Provide the [x, y] coordinate of the cell's center where the given text is located.  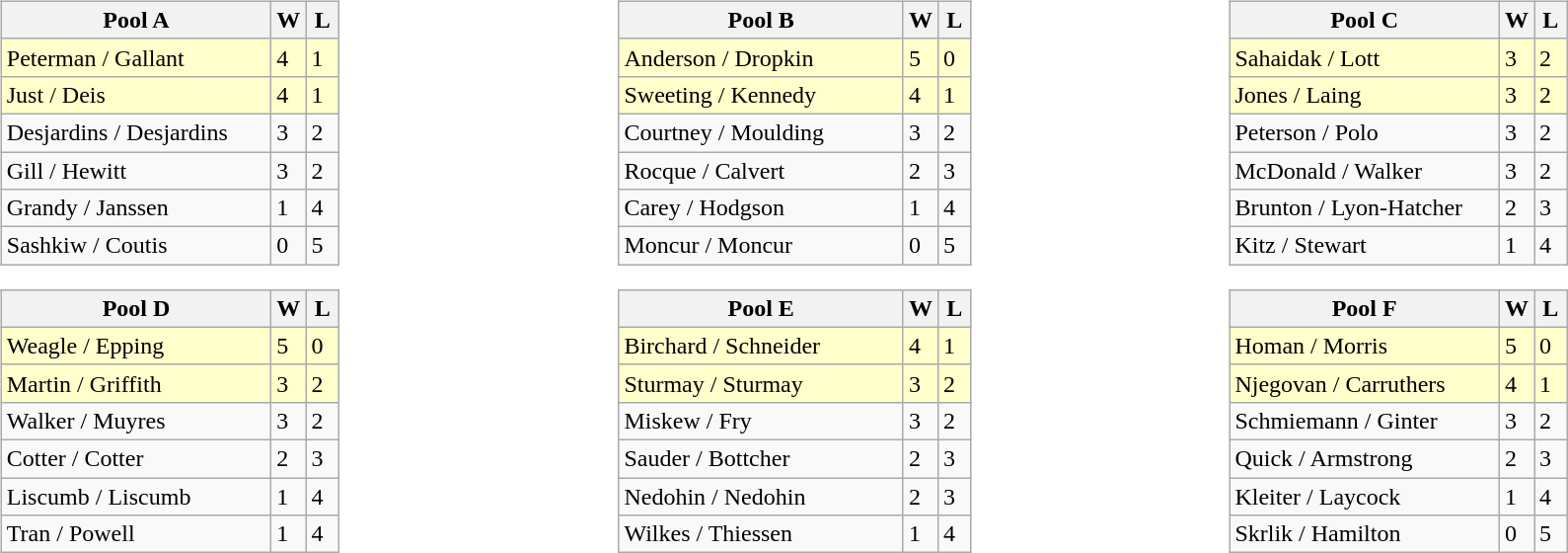
Pool D [136, 308]
Pool E [762, 308]
Nedohin / Nedohin [762, 497]
Kleiter / Laycock [1365, 497]
McDonald / Walker [1365, 171]
Sahaidak / Lott [1365, 57]
Quick / Armstrong [1365, 458]
Peterson / Polo [1365, 132]
Pool C [1365, 20]
Njegovan / Carruthers [1365, 383]
Gill / Hewitt [136, 171]
Brunton / Lyon-Hatcher [1365, 208]
Rocque / Calvert [762, 171]
Walker / Muyres [136, 421]
Kitz / Stewart [1365, 246]
Cotter / Cotter [136, 458]
Martin / Griffith [136, 383]
Moncur / Moncur [762, 246]
Homan / Morris [1365, 346]
Skrlik / Hamilton [1365, 534]
Sweeting / Kennedy [762, 95]
Just / Deis [136, 95]
Sauder / Bottcher [762, 458]
Liscumb / Liscumb [136, 497]
Sturmay / Sturmay [762, 383]
Desjardins / Desjardins [136, 132]
Weagle / Epping [136, 346]
Sashkiw / Coutis [136, 246]
Pool F [1365, 308]
Peterman / Gallant [136, 57]
Pool A [136, 20]
Jones / Laing [1365, 95]
Birchard / Schneider [762, 346]
Miskew / Fry [762, 421]
Grandy / Janssen [136, 208]
Anderson / Dropkin [762, 57]
Pool B [762, 20]
Wilkes / Thiessen [762, 534]
Schmiemann / Ginter [1365, 421]
Carey / Hodgson [762, 208]
Courtney / Moulding [762, 132]
Tran / Powell [136, 534]
